Output the (X, Y) coordinate of the center of the cell containing the given text.  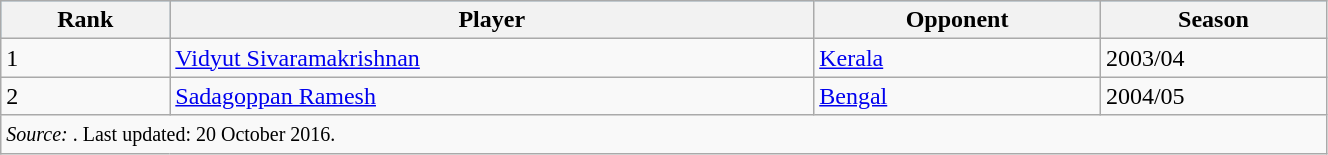
Player (492, 20)
Season (1213, 20)
2 (86, 96)
Sadagoppan Ramesh (492, 96)
Bengal (958, 96)
Kerala (958, 58)
1 (86, 58)
Opponent (958, 20)
Vidyut Sivaramakrishnan (492, 58)
2003/04 (1213, 58)
Source: . Last updated: 20 October 2016. (664, 134)
2004/05 (1213, 96)
Rank (86, 20)
